Provide the (x, y) coordinate of the cell's center where the given text is located.  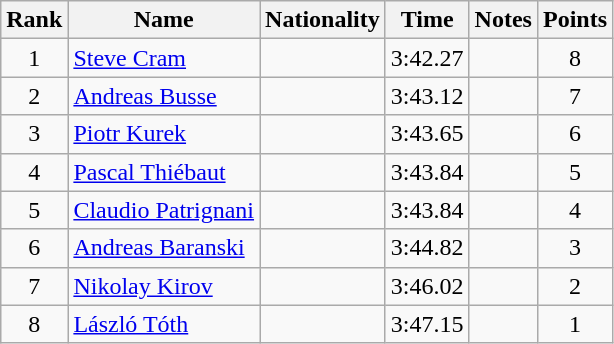
3:42.27 (427, 58)
Piotr Kurek (164, 134)
Claudio Patrignani (164, 210)
Pascal Thiébaut (164, 172)
Nationality (323, 20)
Rank (34, 20)
3:46.02 (427, 286)
3:43.65 (427, 134)
Points (574, 20)
Time (427, 20)
Andreas Busse (164, 96)
3:43.12 (427, 96)
3:44.82 (427, 248)
Notes (503, 20)
Andreas Baranski (164, 248)
Steve Cram (164, 58)
László Tóth (164, 324)
Nikolay Kirov (164, 286)
3:47.15 (427, 324)
Name (164, 20)
